For the text-containing cell, return its midpoint in [x, y] coordinate format. 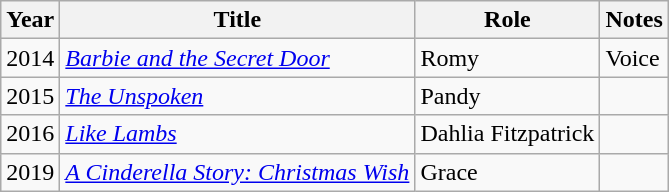
Barbie and the Secret Door [238, 58]
2014 [30, 58]
2016 [30, 134]
Role [508, 20]
Title [238, 20]
2019 [30, 172]
Romy [508, 58]
Like Lambs [238, 134]
Grace [508, 172]
Voice [634, 58]
Notes [634, 20]
The Unspoken [238, 96]
2015 [30, 96]
A Cinderella Story: Christmas Wish [238, 172]
Dahlia Fitzpatrick [508, 134]
Year [30, 20]
Pandy [508, 96]
